Search for the cell housing the specified text and yield its [x, y] center coordinate. 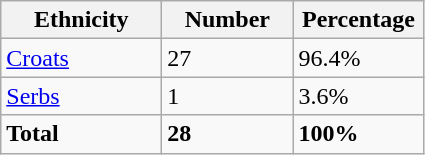
Serbs [82, 96]
28 [228, 134]
Percentage [358, 20]
96.4% [358, 58]
100% [358, 134]
Total [82, 134]
Croats [82, 58]
3.6% [358, 96]
1 [228, 96]
Ethnicity [82, 20]
Number [228, 20]
27 [228, 58]
